From the cell containing the given text, extract its center point as (X, Y) coordinate. 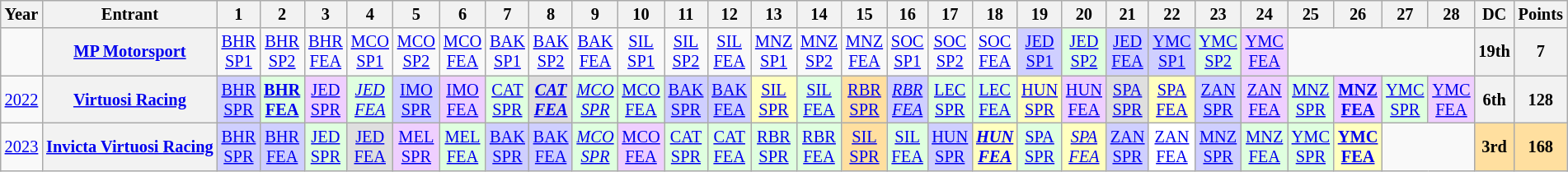
21 (1128, 14)
6th (1495, 100)
YMCSP1 (1171, 52)
12 (729, 14)
14 (819, 14)
9 (595, 14)
19 (1040, 14)
23 (1218, 14)
13 (773, 14)
27 (1405, 14)
3 (326, 14)
25 (1311, 14)
19th (1495, 52)
5 (416, 14)
JEDSP1 (1040, 52)
MCOSP1 (370, 52)
YMCSP2 (1218, 52)
BHRSP1 (239, 52)
MNZSP1 (773, 52)
26 (1358, 14)
Points (1541, 14)
8 (551, 14)
1 (239, 14)
MELSPR (416, 146)
BHRSP2 (282, 52)
IMOSPR (416, 100)
MELFEA (462, 146)
DC (1495, 14)
15 (864, 14)
6 (462, 14)
128 (1541, 100)
BAKSP1 (508, 52)
28 (1451, 14)
22 (1171, 14)
MCOSP2 (416, 52)
24 (1265, 14)
4 (370, 14)
18 (994, 14)
3rd (1495, 146)
LECFEA (994, 100)
16 (907, 14)
17 (950, 14)
SOCFEA (994, 52)
SOCSP1 (907, 52)
JEDSP2 (1084, 52)
20 (1084, 14)
MNZSP2 (819, 52)
168 (1541, 146)
Entrant (129, 14)
10 (641, 14)
IMOFEA (462, 100)
11 (686, 14)
Invicta Virtuosi Racing (129, 146)
2022 (21, 100)
MP Motorsport (129, 52)
2 (282, 14)
LECSPR (950, 100)
2023 (21, 146)
SILSP1 (641, 52)
BAKSP2 (551, 52)
Virtuosi Racing (129, 100)
SOCSP2 (950, 52)
SILSP2 (686, 52)
Year (21, 14)
